Determine the [X, Y] coordinate at the center of the cell enclosing the given text.  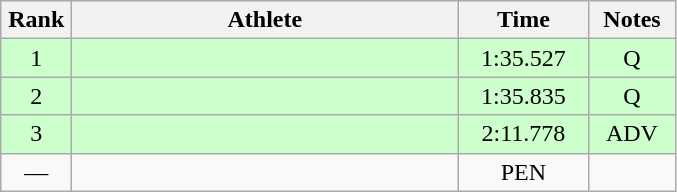
Athlete [265, 20]
1:35.527 [524, 58]
PEN [524, 172]
1 [36, 58]
Rank [36, 20]
ADV [632, 134]
2 [36, 96]
Time [524, 20]
1:35.835 [524, 96]
— [36, 172]
2:11.778 [524, 134]
3 [36, 134]
Notes [632, 20]
